Determine the [X, Y] coordinate at the center of the cell enclosing the given text.  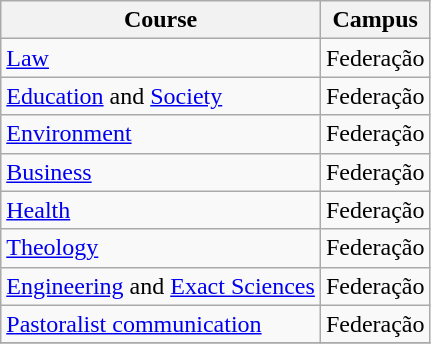
Course [161, 20]
Education and Society [161, 96]
Health [161, 210]
Theology [161, 248]
Environment [161, 134]
Business [161, 172]
Engineering and Exact Sciences [161, 286]
Campus [375, 20]
Pastoralist communication [161, 324]
Law [161, 58]
